Pinpoint the cell where the given text exists, returning its [X, Y] midpoint coordinate. 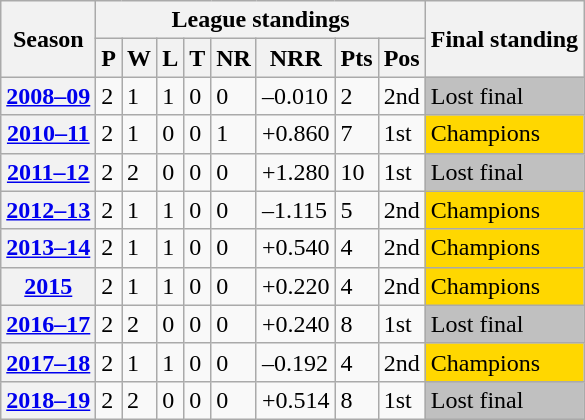
2012–13 [48, 210]
2018–19 [48, 400]
2008–09 [48, 96]
Pts [356, 58]
+0.540 [296, 248]
+0.220 [296, 286]
2013–14 [48, 248]
2015 [48, 286]
2017–18 [48, 362]
+0.240 [296, 324]
Final standing [504, 39]
2010–11 [48, 134]
Pos [402, 58]
10 [356, 172]
2011–12 [48, 172]
League standings [260, 20]
+0.860 [296, 134]
L [170, 58]
T [198, 58]
NR [234, 58]
5 [356, 210]
+1.280 [296, 172]
–0.010 [296, 96]
–0.192 [296, 362]
W [140, 58]
–1.115 [296, 210]
7 [356, 134]
Season [48, 39]
NRR [296, 58]
2016–17 [48, 324]
P [109, 58]
+0.514 [296, 400]
